Pinpoint the cell where the given text exists, returning its (x, y) midpoint coordinate. 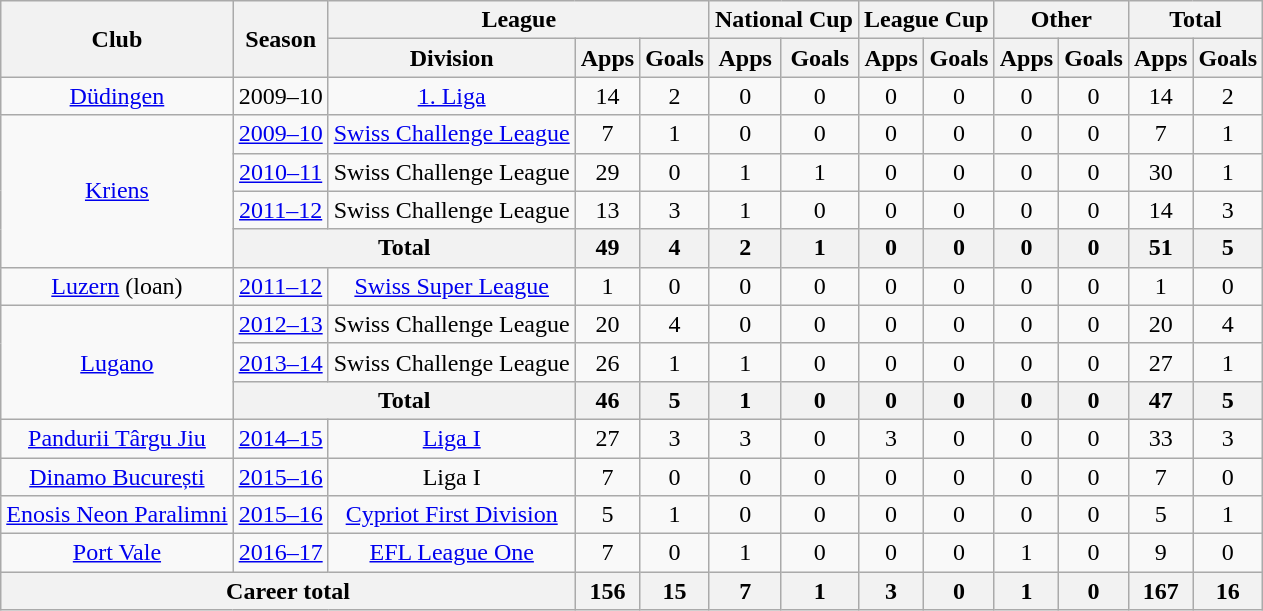
Lugano (117, 362)
League Cup (926, 20)
9 (1160, 553)
13 (607, 210)
Kriens (117, 191)
Port Vale (117, 553)
Division (452, 58)
2014–15 (280, 438)
2010–11 (280, 172)
National Cup (784, 20)
2013–14 (280, 362)
49 (607, 248)
Season (280, 39)
29 (607, 172)
47 (1160, 400)
League (518, 20)
Dinamo București (117, 477)
33 (1160, 438)
15 (675, 591)
46 (607, 400)
Club (117, 39)
Düdingen (117, 96)
2012–13 (280, 324)
Other (1061, 20)
51 (1160, 248)
Swiss Super League (452, 286)
30 (1160, 172)
Cypriot First Division (452, 515)
Luzern (loan) (117, 286)
Pandurii Târgu Jiu (117, 438)
167 (1160, 591)
16 (1228, 591)
2016–17 (280, 553)
1. Liga (452, 96)
Enosis Neon Paralimni (117, 515)
EFL League One (452, 553)
Career total (288, 591)
156 (607, 591)
26 (607, 362)
